Return (X, Y) of the center of cell containing provided text 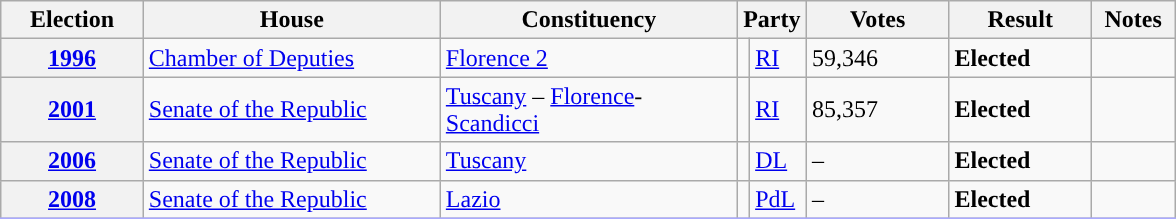
85,357 (878, 110)
DL (778, 161)
Votes (878, 20)
House (292, 20)
Lazio (588, 199)
Result (1020, 20)
1996 (72, 58)
Election (72, 20)
2008 (72, 199)
Notes (1132, 20)
Constituency (588, 20)
2006 (72, 161)
Chamber of Deputies (292, 58)
Tuscany – Florence-Scandicci (588, 110)
PdL (778, 199)
Party (772, 20)
Florence 2 (588, 58)
59,346 (878, 58)
Tuscany (588, 161)
2001 (72, 110)
